For the text-containing cell, return its midpoint in (x, y) coordinate format. 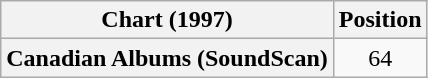
64 (380, 58)
Canadian Albums (SoundScan) (168, 58)
Chart (1997) (168, 20)
Position (380, 20)
